Search for the cell housing the specified text and yield its (X, Y) center coordinate. 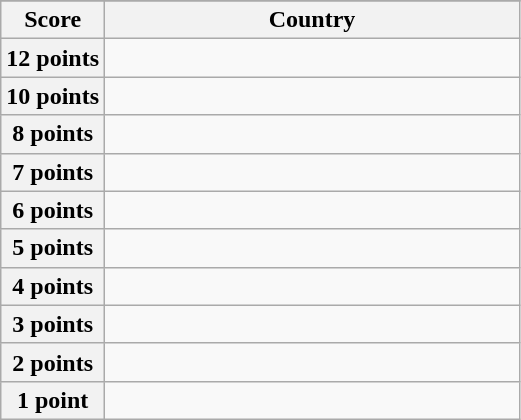
7 points (53, 172)
Score (53, 20)
Country (312, 20)
5 points (53, 248)
1 point (53, 400)
6 points (53, 210)
2 points (53, 362)
3 points (53, 324)
10 points (53, 96)
8 points (53, 134)
4 points (53, 286)
12 points (53, 58)
